Return (x, y) of the center of cell containing provided text 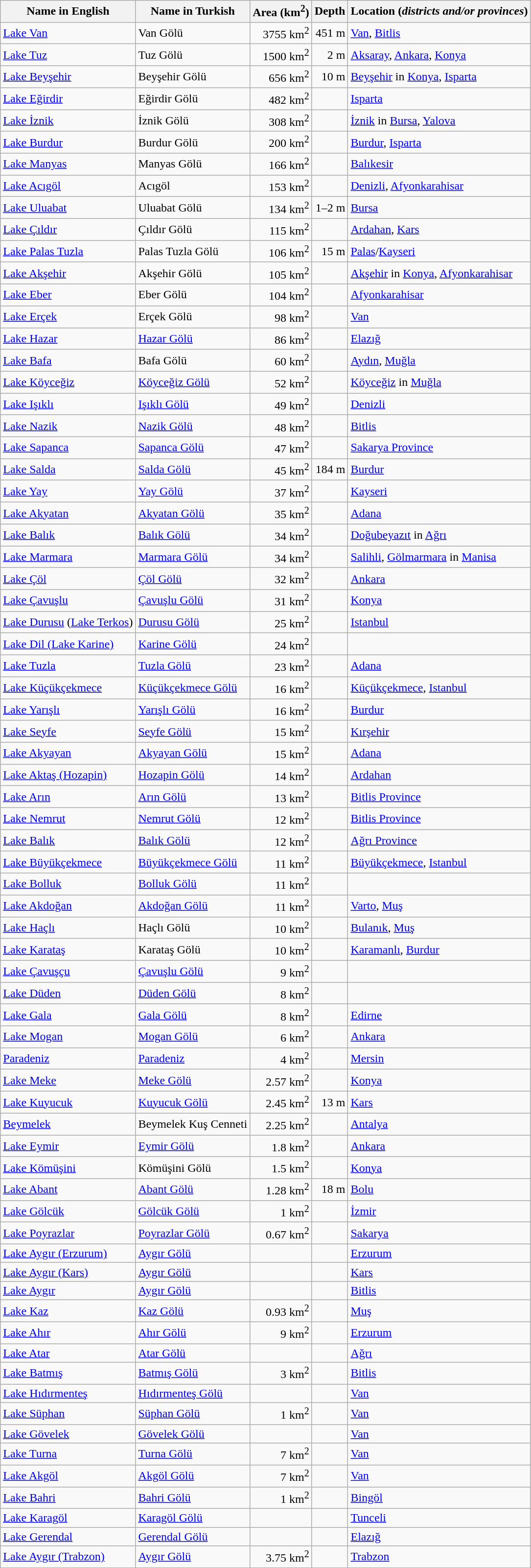
6 km2 (281, 1037)
Lake Eber (68, 295)
Lake Bafa (68, 360)
Hazar Gölü (193, 339)
60 km2 (281, 360)
Lake Aygır (Trabzon) (68, 1557)
134 km2 (281, 208)
Edirne (439, 1015)
Lake Gala (68, 1015)
Lake Ahır (68, 1333)
Lake Haçlı (68, 927)
1500 km2 (281, 55)
Bursa (439, 208)
Lake Gerendal (68, 1537)
Poyrazlar Gölü (193, 1233)
Trabzon (439, 1557)
Arın Gölü (193, 797)
Çıldır Gölü (193, 229)
Lake Acıgöl (68, 186)
Varto, Muş (439, 906)
Doğubeyazıt in Ağrı (439, 535)
Burdur, Isparta (439, 142)
153 km2 (281, 186)
Palas/Kayseri (439, 252)
İznik in Bursa, Yalova (439, 120)
37 km2 (281, 492)
0.67 km2 (281, 1233)
4 km2 (281, 1059)
98 km2 (281, 317)
Bahri Gölü (193, 1497)
1.8 km2 (281, 1146)
Eber Gölü (193, 295)
Düden Gölü (193, 993)
166 km2 (281, 165)
10 m (330, 76)
31 km2 (281, 600)
Lake Akyayan (68, 753)
Lake Tuzla (68, 666)
52 km2 (281, 382)
Gala Gölü (193, 1015)
Lake Atar (68, 1353)
Lake Çavuşlu (68, 600)
Nazik Gölü (193, 426)
Lake İznik (68, 120)
Lake Dil (Lake Karine) (68, 644)
Sapanca Gölü (193, 448)
Akşehir Gölü (193, 273)
Name in English (68, 12)
Turna Gölü (193, 1454)
Beyşehir Gölü (193, 76)
Lake Çıldır (68, 229)
48 km2 (281, 426)
2.57 km2 (281, 1080)
Lake Kaz (68, 1311)
Lake Poyrazlar (68, 1233)
Kaz Gölü (193, 1311)
0.93 km2 (281, 1311)
Ahır Gölü (193, 1333)
Lake Küçükçekmece (68, 688)
Antalya (439, 1124)
Sakarya Province (439, 448)
Mogan Gölü (193, 1037)
Lake Akdoğan (68, 906)
Lake Uluabat (68, 208)
Uluabat Gölü (193, 208)
Lake Meke (68, 1080)
Sakarya (439, 1233)
Lake Bahri (68, 1497)
Lake Karagöl (68, 1518)
Lake Yarışlı (68, 709)
47 km2 (281, 448)
Lake Beyşehir (68, 76)
Lake Yay (68, 492)
Lake Akyatan (68, 513)
Lake Eymir (68, 1146)
1.28 km2 (281, 1190)
2.25 km2 (281, 1124)
Lake Durusu (Lake Terkos) (68, 622)
İznik Gölü (193, 120)
Işıklı Gölü (193, 404)
Karataş Gölü (193, 950)
Lake Manyas (68, 165)
200 km2 (281, 142)
Büyükçekmece, Istanbul (439, 862)
482 km2 (281, 99)
Lake Gölcük (68, 1212)
Karine Gölü (193, 644)
Yarışlı Gölü (193, 709)
Lake Nemrut (68, 819)
Lake Düden (68, 993)
23 km2 (281, 666)
45 km2 (281, 469)
Köyceğiz in Muğla (439, 382)
24 km2 (281, 644)
Akyayan Gölü (193, 753)
Aydın, Muğla (439, 360)
Bingöl (439, 1497)
Tuzla Gölü (193, 666)
Gerendal Gölü (193, 1537)
Bolu (439, 1190)
Mersin (439, 1059)
Manyas Gölü (193, 165)
2 m (330, 55)
Ağrı Province (439, 840)
Lake Süphan (68, 1413)
Depth (330, 12)
Lake Kömüşini (68, 1167)
Lake Aygır (Erzurum) (68, 1253)
Durusu Gölü (193, 622)
106 km2 (281, 252)
Beymelek Kuş Cenneti (193, 1124)
Büyükçekmece Gölü (193, 862)
Lake Eğirdir (68, 99)
Lake Palas Tuzla (68, 252)
Kuyucuk Gölü (193, 1102)
Seyfe Gölü (193, 732)
Akdoğan Gölü (193, 906)
Ardahan, Kars (439, 229)
13 km2 (281, 797)
14 km2 (281, 775)
Lake Van (68, 33)
115 km2 (281, 229)
Ağrı (439, 1353)
Van, Bitlis (439, 33)
Lake Turna (68, 1454)
Lake Arın (68, 797)
Van Gölü (193, 33)
Lake Hazar (68, 339)
Afyonkarahisar (439, 295)
3 km2 (281, 1373)
184 m (330, 469)
Akgöl Gölü (193, 1476)
Location (districts and/or provinces) (439, 12)
Akşehir in Konya, Afyonkarahisar (439, 273)
Lake Erçek (68, 317)
Eymir Gölü (193, 1146)
Batmış Gölü (193, 1373)
Acıgöl (193, 186)
Erçek Gölü (193, 317)
Lake Hıdırmenteş (68, 1393)
18 m (330, 1190)
Karamanlı, Burdur (439, 950)
86 km2 (281, 339)
Lake Aygır (68, 1290)
Name in Turkish (193, 12)
Lake Nazik (68, 426)
Isparta (439, 99)
1.5 km2 (281, 1167)
Karagöl Gölü (193, 1518)
Lake Karataş (68, 950)
Lake Akşehir (68, 273)
Area (km2) (281, 12)
Gölcük Gölü (193, 1212)
Hıdırmenteş Gölü (193, 1393)
Bolluk Gölü (193, 884)
3755 km2 (281, 33)
Küçükçekmece Gölü (193, 688)
25 km2 (281, 622)
Beyşehir in Konya, Isparta (439, 76)
Istanbul (439, 622)
13 m (330, 1102)
Lake Aygır (Kars) (68, 1272)
Lake Salda (68, 469)
Palas Tuzla Gölü (193, 252)
Salda Gölü (193, 469)
Süphan Gölü (193, 1413)
Akyatan Gölü (193, 513)
Bafa Gölü (193, 360)
Lake Bolluk (68, 884)
Kırşehir (439, 732)
Yay Gölü (193, 492)
Lake Sapanca (68, 448)
Aksaray, Ankara, Konya (439, 55)
656 km2 (281, 76)
Lake Kuyucuk (68, 1102)
Köyceğiz Gölü (193, 382)
Tuz Gölü (193, 55)
3.75 km2 (281, 1557)
Küçükçekmece, Istanbul (439, 688)
Tunceli (439, 1518)
Bulanık, Muş (439, 927)
32 km2 (281, 579)
Eğirdir Gölü (193, 99)
Lake Büyükçekmece (68, 862)
Balıkesir (439, 165)
15 m (330, 252)
Lake Mogan (68, 1037)
Haçlı Gölü (193, 927)
Atar Gölü (193, 1353)
Lake Marmara (68, 557)
49 km2 (281, 404)
Lake Batmış (68, 1373)
Lake Çöl (68, 579)
Lake Çavuşçu (68, 972)
Beymelek (68, 1124)
Burdur Gölü (193, 142)
Kayseri (439, 492)
Ardahan (439, 775)
Abant Gölü (193, 1190)
Denizli (439, 404)
Lake Işıklı (68, 404)
Lake Aktaş (Hozapin) (68, 775)
Meke Gölü (193, 1080)
1–2 m (330, 208)
Hozapin Gölü (193, 775)
Salihli, Gölmarmara in Manisa (439, 557)
451 m (330, 33)
104 km2 (281, 295)
Lake Abant (68, 1190)
Çöl Gölü (193, 579)
Marmara Gölü (193, 557)
35 km2 (281, 513)
2.45 km2 (281, 1102)
İzmir (439, 1212)
Gövelek Gölü (193, 1434)
Lake Burdur (68, 142)
308 km2 (281, 120)
Denizli, Afyonkarahisar (439, 186)
Lake Seyfe (68, 732)
Nemrut Gölü (193, 819)
Lake Tuz (68, 55)
Muş (439, 1311)
Kömüşini Gölü (193, 1167)
Lake Gövelek (68, 1434)
105 km2 (281, 273)
Lake Köyceğiz (68, 382)
Lake Akgöl (68, 1476)
